Capture the cell that displays the provided text and extract its (X, Y) central coordinate. 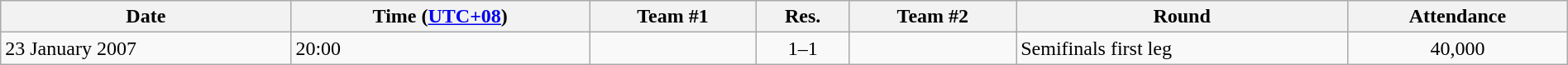
20:00 (440, 48)
Res. (802, 17)
40,000 (1458, 48)
Attendance (1458, 17)
Team #1 (673, 17)
Round (1183, 17)
1–1 (802, 48)
Semifinals first leg (1183, 48)
Time (UTC+08) (440, 17)
23 January 2007 (146, 48)
Date (146, 17)
Team #2 (933, 17)
